Output the (X, Y) coordinate of the center of the cell containing the given text.  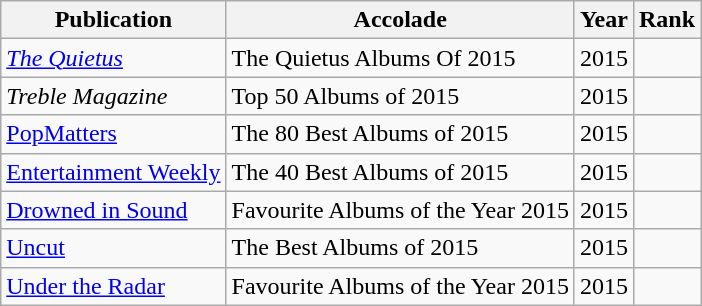
Publication (114, 20)
Year (604, 20)
Uncut (114, 248)
Treble Magazine (114, 96)
Accolade (400, 20)
Rank (666, 20)
The Quietus Albums Of 2015 (400, 58)
PopMatters (114, 134)
Entertainment Weekly (114, 172)
Top 50 Albums of 2015 (400, 96)
The Best Albums of 2015 (400, 248)
Drowned in Sound (114, 210)
The 40 Best Albums of 2015 (400, 172)
Under the Radar (114, 286)
The Quietus (114, 58)
The 80 Best Albums of 2015 (400, 134)
